Extract the [x, y] coordinate from the center of the cell holding the provided text.  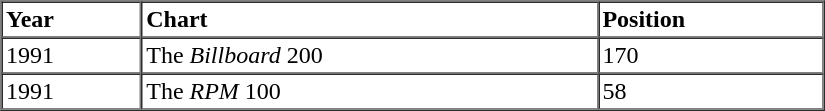
Year [72, 20]
The Billboard 200 [370, 56]
The RPM 100 [370, 92]
Position [711, 20]
58 [711, 92]
170 [711, 56]
Chart [370, 20]
